Pinpoint the cell where the given text exists, returning its [X, Y] midpoint coordinate. 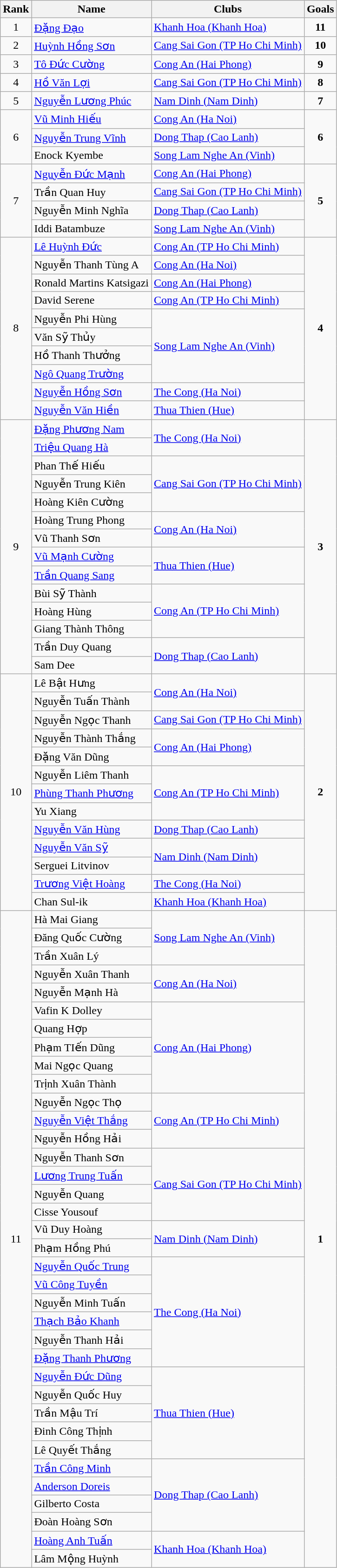
Nguyễn Ngọc Thọ [92, 1102]
Nguyễn Minh Nghĩa [92, 210]
Phùng Thanh Phương [92, 793]
Đăng Quốc Cường [92, 937]
Nguyễn Mạnh Hà [92, 993]
Hoàng Trung Phong [92, 520]
Yu Xiang [92, 811]
Nguyễn Việt Thắng [92, 1120]
Hồ Văn Lợi [92, 83]
Lâm Mộng Huỳnh [92, 1559]
Nguyễn Tuấn Thành [92, 702]
Lê Quyết Thắng [92, 1450]
Enock Kyembe [92, 156]
Nguyễn Liêm Thanh [92, 775]
Đinh Công Thịnh [92, 1431]
Nguyễn Xuân Thanh [92, 974]
Trần Công Minh [92, 1468]
Sam Dee [92, 665]
Mai Ngọc Quang [92, 1065]
Hoàng Hùng [92, 611]
Giang Thành Thông [92, 629]
Trần Quang Sang [92, 575]
Nguyễn Hồng Hải [92, 1139]
Rank [16, 9]
Name [92, 9]
Nguyễn Văn Hùng [92, 829]
Phạm TIến Dũng [92, 1047]
Trần Xuân Lý [92, 956]
Đặng Văn Dũng [92, 756]
Nguyễn Đức Dũng [92, 1376]
Nguyễn Minh Tuấn [92, 1303]
Vũ Thanh Sơn [92, 538]
Lê Huỳnh Đức [92, 247]
Trần Mậu Trí [92, 1413]
Clubs [228, 9]
Nguyễn Trung Vĩnh [92, 137]
Nguyễn Quốc Trung [92, 1266]
Đoàn Hoàng Sơn [92, 1522]
Đặng Đạo [92, 27]
Lê Bật Hưng [92, 683]
Nguyễn Văn Sỹ [92, 848]
Đặng Phương Nam [92, 429]
Vũ Duy Hoàng [92, 1230]
Vafin K Dolley [92, 1010]
Goals [320, 9]
Gilberto Costa [92, 1503]
Hoàng Anh Tuấn [92, 1540]
Lương Trung Tuấn [92, 1176]
Quang Hợp [92, 1028]
Nguyễn Đức Mạnh [92, 174]
Huỳnh Hồng Sơn [92, 46]
Tô Đức Cường [92, 64]
Cisse Yousouf [92, 1212]
Nguyễn Thanh Tùng A [92, 265]
Ngô Quang Trường [92, 373]
Iddi Batambuze [92, 228]
Hồ Thanh Thưởng [92, 355]
Nguyễn Thành Thắng [92, 738]
Ronald Martins Katsigazi [92, 283]
Nguyễn Hồng Sơn [92, 392]
Vũ Công Tuyền [92, 1284]
Trương Việt Hoàng [92, 884]
Bùi Sỹ Thành [92, 593]
Thạch Bảo Khanh [92, 1321]
Nguyễn Phi Hùng [92, 319]
Đặng Thanh Phương [92, 1358]
Nguyễn Thanh Hải [92, 1340]
Nguyễn Thanh Sơn [92, 1157]
Vũ Mạnh Cường [92, 557]
Trần Quan Huy [92, 192]
Vũ Minh Hiếu [92, 119]
Nguyễn Trung Kiên [92, 484]
Trần Duy Quang [92, 647]
Serguei Litvinov [92, 865]
Nguyễn Lương Phúc [92, 101]
Trịnh Xuân Thành [92, 1084]
Nguyễn Quang [92, 1194]
Phan Thế Hiếu [92, 465]
Triệu Quang Hà [92, 447]
Chan Sul-ik [92, 902]
David Serene [92, 300]
Phạm Hồng Phú [92, 1248]
Hà Mai Giang [92, 919]
Nguyễn Quốc Huy [92, 1395]
Anderson Doreis [92, 1486]
Văn Sỹ Thủy [92, 337]
Hoàng Kiên Cường [92, 502]
Nguyễn Ngọc Thanh [92, 720]
Nguyễn Văn Hiền [92, 410]
